For the text-containing cell, return its midpoint in [X, Y] coordinate format. 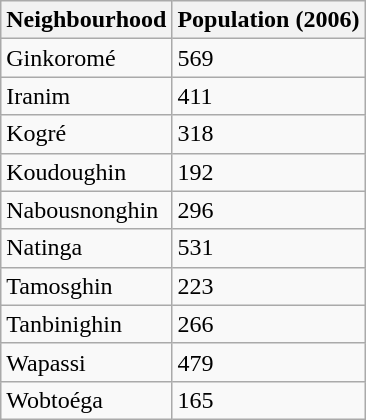
Wapassi [86, 362]
223 [268, 286]
479 [268, 362]
Neighbourhood [86, 20]
165 [268, 400]
Nabousnonghin [86, 210]
192 [268, 172]
569 [268, 58]
Population (2006) [268, 20]
Iranim [86, 96]
411 [268, 96]
Koudoughin [86, 172]
Tanbinighin [86, 324]
296 [268, 210]
Wobtoéga [86, 400]
Ginkoromé [86, 58]
Tamosghin [86, 286]
Kogré [86, 134]
318 [268, 134]
531 [268, 248]
266 [268, 324]
Natinga [86, 248]
